Find where the given text appears and provide that cell's center as (X, Y) coordinate. 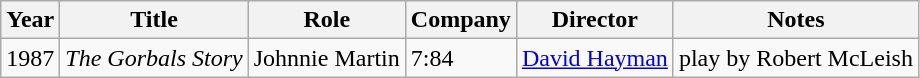
The Gorbals Story (154, 58)
Company (460, 20)
7:84 (460, 58)
Notes (796, 20)
Johnnie Martin (326, 58)
Title (154, 20)
Role (326, 20)
David Hayman (594, 58)
play by Robert McLeish (796, 58)
Director (594, 20)
Year (30, 20)
1987 (30, 58)
